Pinpoint the cell where the given text exists, returning its [x, y] midpoint coordinate. 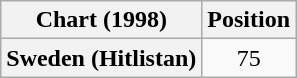
Position [249, 20]
Sweden (Hitlistan) [102, 58]
Chart (1998) [102, 20]
75 [249, 58]
